Return [X, Y] of the center of cell containing provided text 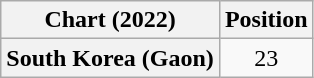
Position [266, 20]
23 [266, 58]
South Korea (Gaon) [110, 58]
Chart (2022) [110, 20]
